Output the (x, y) coordinate of the center of the cell containing the given text.  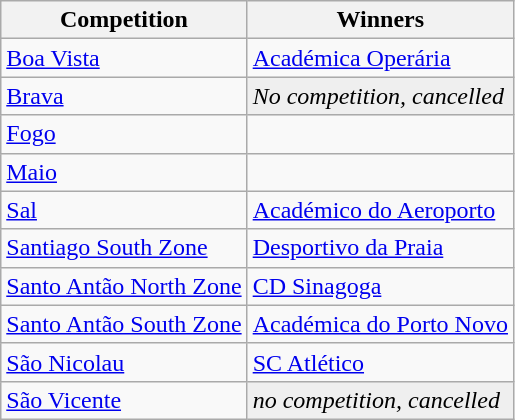
Competition (124, 20)
No competition, cancelled (380, 96)
SC Atlético (380, 362)
Académica Operária (380, 58)
Sal (124, 210)
São Vicente (124, 400)
Fogo (124, 134)
Brava (124, 96)
CD Sinagoga (380, 286)
Académico do Aeroporto (380, 210)
Santo Antão North Zone (124, 286)
Boa Vista (124, 58)
no competition, cancelled (380, 400)
Académica do Porto Novo (380, 324)
Winners (380, 20)
Santo Antão South Zone (124, 324)
Santiago South Zone (124, 248)
Desportivo da Praia (380, 248)
Maio (124, 172)
São Nicolau (124, 362)
